Scan for the cell matching the given text and deliver its (X, Y) coordinate at center. 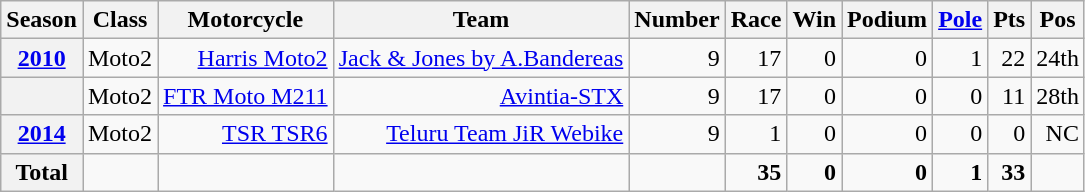
Teluru Team JiR Webike (481, 134)
Pts (1010, 20)
Pos (1058, 20)
Team (481, 20)
Win (814, 20)
24th (1058, 58)
11 (1010, 96)
Race (756, 20)
Jack & Jones by A.Bandereas (481, 58)
2010 (42, 58)
Class (120, 20)
33 (1010, 172)
22 (1010, 58)
Total (42, 172)
Number (677, 20)
Podium (888, 20)
35 (756, 172)
2014 (42, 134)
28th (1058, 96)
NC (1058, 134)
Avintia-STX (481, 96)
Season (42, 20)
Motorcycle (246, 20)
FTR Moto M211 (246, 96)
Pole (960, 20)
TSR TSR6 (246, 134)
Harris Moto2 (246, 58)
